Scan for the cell matching the given text and deliver its [x, y] coordinate at center. 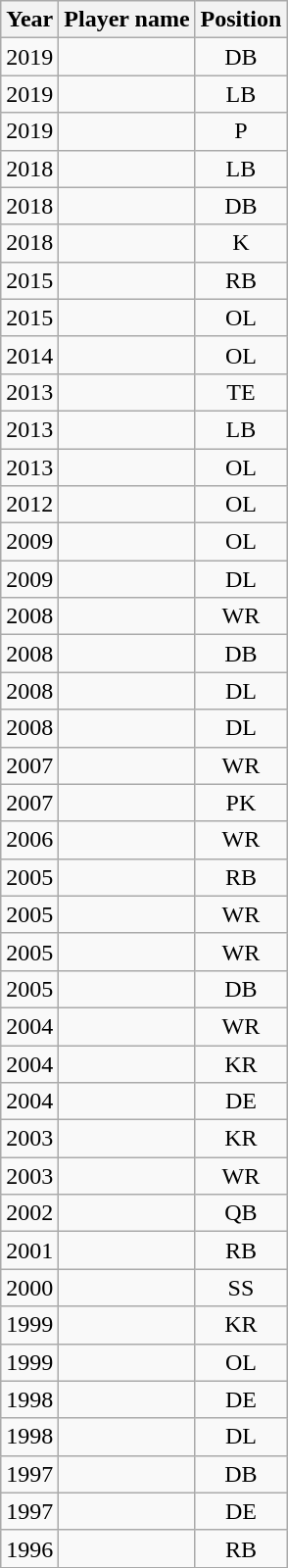
2014 [29, 355]
2006 [29, 840]
SS [241, 1288]
1996 [29, 1548]
P [241, 131]
QB [241, 1213]
Position [241, 20]
2002 [29, 1213]
K [241, 243]
2012 [29, 505]
2001 [29, 1250]
TE [241, 392]
PK [241, 803]
2000 [29, 1288]
Year [29, 20]
Player name [127, 20]
